Find where the given text appears and provide that cell's center as (X, Y) coordinate. 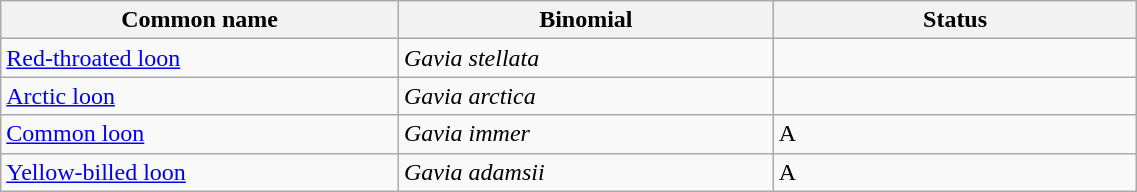
Status (955, 20)
Gavia arctica (586, 96)
Arctic loon (200, 96)
Common name (200, 20)
Binomial (586, 20)
Yellow-billed loon (200, 172)
Gavia stellata (586, 58)
Red-throated loon (200, 58)
Gavia adamsii (586, 172)
Gavia immer (586, 134)
Common loon (200, 134)
